Determine the [X, Y] coordinate at the center of the cell enclosing the given text.  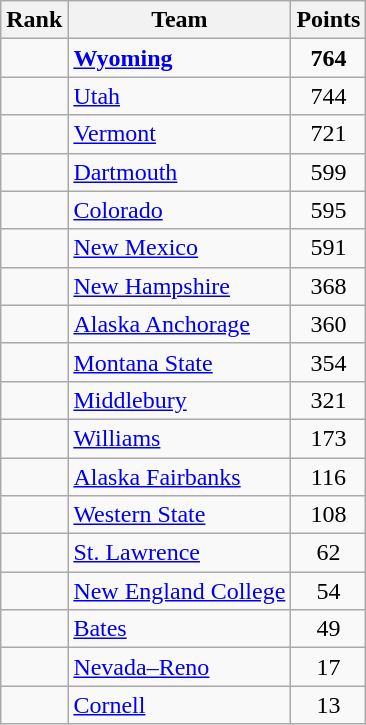
62 [328, 553]
Montana State [180, 362]
599 [328, 172]
Bates [180, 629]
13 [328, 705]
New Mexico [180, 248]
Nevada–Reno [180, 667]
Colorado [180, 210]
721 [328, 134]
Rank [34, 20]
108 [328, 515]
Team [180, 20]
Wyoming [180, 58]
Alaska Anchorage [180, 324]
New England College [180, 591]
595 [328, 210]
354 [328, 362]
744 [328, 96]
Cornell [180, 705]
321 [328, 400]
49 [328, 629]
Points [328, 20]
Williams [180, 438]
17 [328, 667]
Utah [180, 96]
Alaska Fairbanks [180, 477]
368 [328, 286]
116 [328, 477]
Middlebury [180, 400]
764 [328, 58]
St. Lawrence [180, 553]
Dartmouth [180, 172]
173 [328, 438]
New Hampshire [180, 286]
Vermont [180, 134]
591 [328, 248]
360 [328, 324]
54 [328, 591]
Western State [180, 515]
